Scan for the cell matching the given text and deliver its (x, y) coordinate at center. 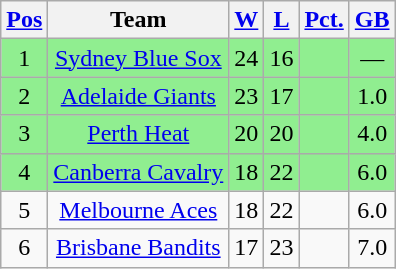
4.0 (372, 134)
Canberra Cavalry (138, 172)
— (372, 58)
GB (372, 20)
1 (24, 58)
Melbourne Aces (138, 210)
2 (24, 96)
16 (282, 58)
6 (24, 248)
Adelaide Giants (138, 96)
Sydney Blue Sox (138, 58)
5 (24, 210)
Brisbane Bandits (138, 248)
Pos (24, 20)
Perth Heat (138, 134)
7.0 (372, 248)
L (282, 20)
3 (24, 134)
Pct. (324, 20)
4 (24, 172)
1.0 (372, 96)
Team (138, 20)
W (246, 20)
24 (246, 58)
